Return the (x, y) coordinate for the center point of the cell that contains the specified text.  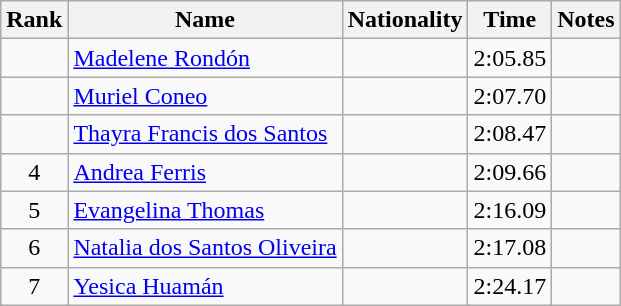
Notes (586, 20)
2:09.66 (510, 172)
7 (34, 286)
2:07.70 (510, 96)
2:17.08 (510, 248)
Andrea Ferris (205, 172)
4 (34, 172)
5 (34, 210)
2:16.09 (510, 210)
Nationality (405, 20)
Muriel Coneo (205, 96)
2:08.47 (510, 134)
Yesica Huamán (205, 286)
Time (510, 20)
Natalia dos Santos Oliveira (205, 248)
Name (205, 20)
2:24.17 (510, 286)
6 (34, 248)
Rank (34, 20)
Evangelina Thomas (205, 210)
Thayra Francis dos Santos (205, 134)
Madelene Rondón (205, 58)
2:05.85 (510, 58)
